Extract the (x, y) coordinate from the center of the cell holding the provided text.  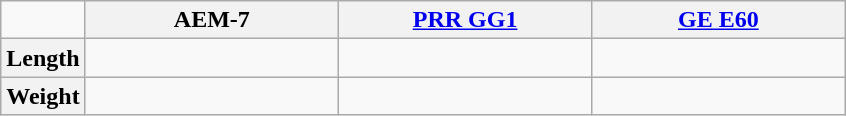
GE E60 (718, 20)
Weight (43, 96)
PRR GG1 (464, 20)
AEM-7 (212, 20)
Length (43, 58)
